Pinpoint the cell where the given text exists, returning its (x, y) midpoint coordinate. 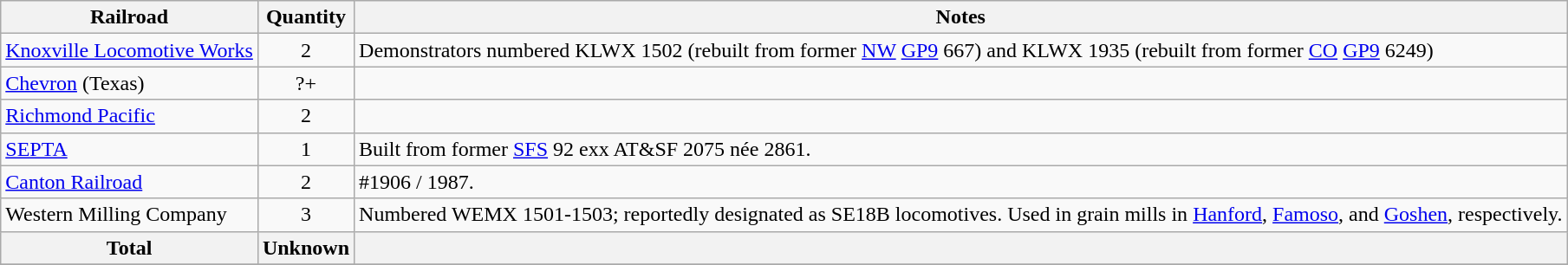
Built from former SFS 92 exx AT&SF 2075 née 2861. (961, 149)
Quantity (305, 17)
1 (305, 149)
Western Milling Company (130, 215)
Demonstrators numbered KLWX 1502 (rebuilt from former NW GP9 667) and KLWX 1935 (rebuilt from former CO GP9 6249) (961, 50)
SEPTA (130, 149)
3 (305, 215)
Richmond Pacific (130, 116)
Notes (961, 17)
Unknown (305, 248)
Knoxville Locomotive Works (130, 50)
Chevron (Texas) (130, 83)
Canton Railroad (130, 182)
#1906 / 1987. (961, 182)
Numbered WEMX 1501-1503; reportedly designated as SE18B locomotives. Used in grain mills in Hanford, Famoso, and Goshen, respectively. (961, 215)
Total (130, 248)
Railroad (130, 17)
?+ (305, 83)
